Extract the (X, Y) coordinate from the center of the cell holding the provided text.  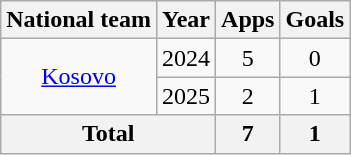
National team (79, 20)
7 (248, 134)
2024 (186, 58)
Total (108, 134)
Year (186, 20)
5 (248, 58)
2025 (186, 96)
2 (248, 96)
Kosovo (79, 77)
Apps (248, 20)
0 (315, 58)
Goals (315, 20)
